Search for the cell housing the specified text and yield its [X, Y] center coordinate. 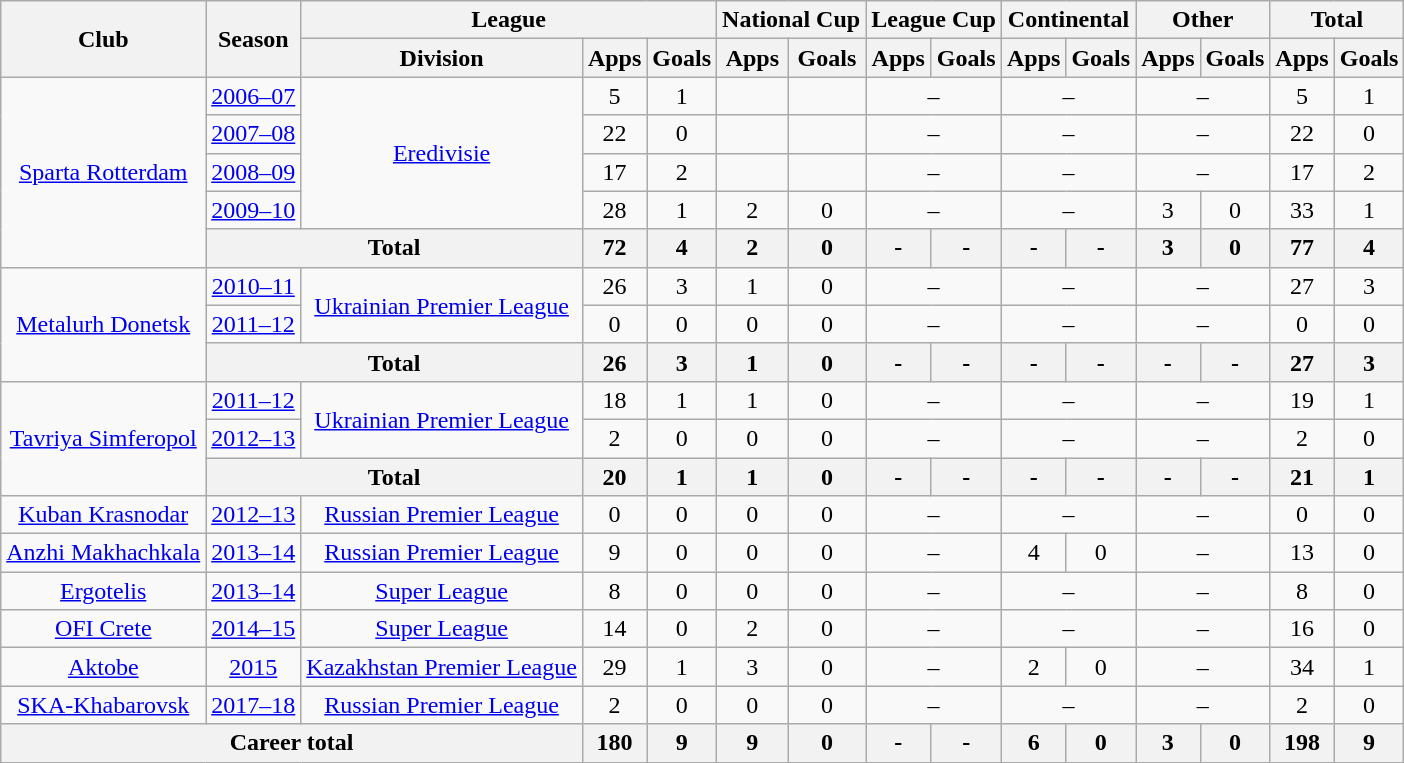
League [509, 20]
198 [1302, 743]
180 [614, 743]
72 [614, 248]
2014–15 [254, 629]
OFI Crete [104, 629]
Club [104, 39]
2015 [254, 667]
20 [614, 477]
Aktobe [104, 667]
Metalurh Donetsk [104, 324]
Kazakhstan Premier League [442, 667]
28 [614, 210]
6 [1033, 743]
Other [1203, 20]
2009–10 [254, 210]
Season [254, 39]
2007–08 [254, 134]
Ergotelis [104, 591]
2006–07 [254, 96]
Anzhi Makhachkala [104, 553]
18 [614, 400]
2010–11 [254, 286]
77 [1302, 248]
13 [1302, 553]
SKA-Khabarovsk [104, 705]
National Cup [792, 20]
2017–18 [254, 705]
33 [1302, 210]
Career total [292, 743]
Tavriya Simferopol [104, 438]
Eredivisie [442, 153]
Sparta Rotterdam [104, 172]
14 [614, 629]
21 [1302, 477]
League Cup [934, 20]
Continental [1068, 20]
19 [1302, 400]
Division [442, 58]
Kuban Krasnodar [104, 515]
29 [614, 667]
34 [1302, 667]
16 [1302, 629]
2008–09 [254, 172]
